Return the [x, y] coordinate for the center point of the cell that contains the specified text.  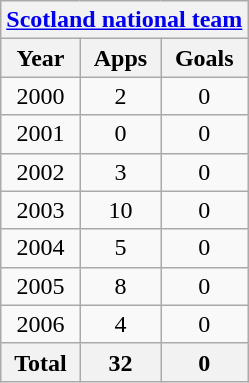
2005 [40, 286]
Year [40, 58]
5 [120, 248]
2000 [40, 96]
Goals [204, 58]
Apps [120, 58]
2001 [40, 134]
3 [120, 172]
8 [120, 286]
2004 [40, 248]
2006 [40, 324]
Total [40, 362]
10 [120, 210]
2002 [40, 172]
2003 [40, 210]
Scotland national team [124, 20]
4 [120, 324]
32 [120, 362]
2 [120, 96]
